Return [x, y] of the center of cell containing provided text 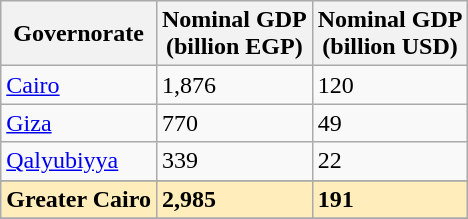
2,985 [234, 199]
Qalyubiyya [79, 161]
49 [390, 123]
1,876 [234, 85]
191 [390, 199]
Nominal GDP(billion EGP) [234, 34]
770 [234, 123]
339 [234, 161]
Nominal GDP(billion USD) [390, 34]
Governorate [79, 34]
22 [390, 161]
Cairo [79, 85]
Greater Cairo [79, 199]
Giza [79, 123]
120 [390, 85]
